Capture the cell that displays the provided text and extract its [X, Y] central coordinate. 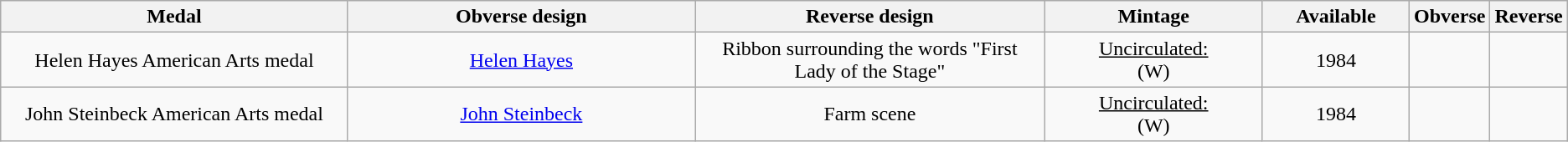
Reverse design [870, 17]
Medal [174, 17]
Helen Hayes [521, 60]
Obverse design [521, 17]
Mintage [1153, 17]
Available [1335, 17]
Farm scene [870, 114]
Helen Hayes American Arts medal [174, 60]
Ribbon surrounding the words "First Lady of the Stage" [870, 60]
John Steinbeck [521, 114]
Reverse [1529, 17]
John Steinbeck American Arts medal [174, 114]
Obverse [1450, 17]
